Provide the (X, Y) coordinate of the cell's center where the given text is located.  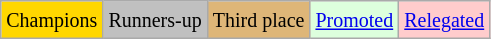
Relegated (444, 20)
Champions (52, 20)
Third place (258, 20)
Runners-up (155, 20)
Promoted (354, 20)
